Find where the given text appears and provide that cell's center as [X, Y] coordinate. 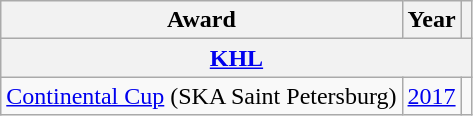
Award [202, 20]
2017 [432, 96]
KHL [236, 58]
Continental Cup (SKA Saint Petersburg) [202, 96]
Year [432, 20]
